Return [X, Y] of the center of cell containing provided text 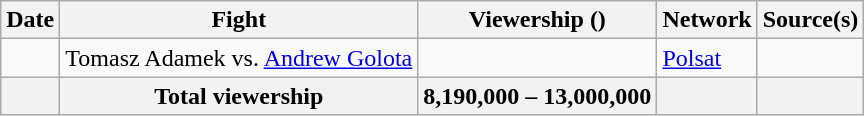
Source(s) [810, 20]
8,190,000 – 13,000,000 [538, 96]
Tomasz Adamek vs. Andrew Golota [239, 58]
Total viewership [239, 96]
Viewership () [538, 20]
Fight [239, 20]
Date [30, 20]
Polsat [707, 58]
Network [707, 20]
